Locate the cell with the specified text and output its (X, Y) center coordinate. 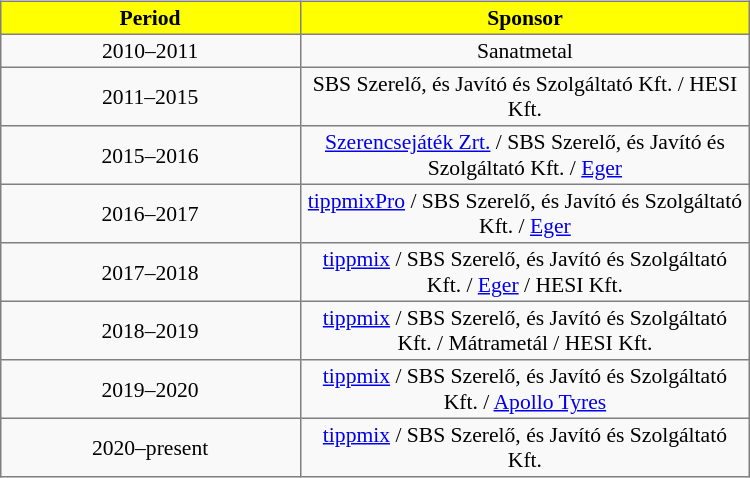
2010–2011 (150, 50)
SBS Szerelő, és Javító és Szolgáltató Kft. / HESI Kft. (525, 96)
2015–2016 (150, 155)
Sanatmetal (525, 50)
tippmixPro / SBS Szerelő, és Javító és Szolgáltató Kft. / Eger (525, 213)
Period (150, 18)
tippmix / SBS Szerelő, és Javító és Szolgáltató Kft. / Mátrametál / HESI Kft. (525, 330)
2017–2018 (150, 272)
2016–2017 (150, 213)
2018–2019 (150, 330)
tippmix / SBS Szerelő, és Javító és Szolgáltató Kft. / Apollo Tyres (525, 389)
2020–present (150, 447)
tippmix / SBS Szerelő, és Javító és Szolgáltató Kft. (525, 447)
tippmix / SBS Szerelő, és Javító és Szolgáltató Kft. / Eger / HESI Kft. (525, 272)
Sponsor (525, 18)
Szerencsejáték Zrt. / SBS Szerelő, és Javító és Szolgáltató Kft. / Eger (525, 155)
2011–2015 (150, 96)
2019–2020 (150, 389)
